Output the [X, Y] coordinate of the center of the cell containing the given text.  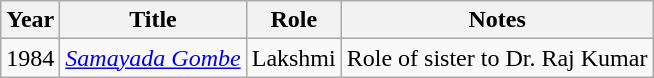
Role of sister to Dr. Raj Kumar [497, 58]
Notes [497, 20]
Role [294, 20]
Samayada Gombe [153, 58]
Year [30, 20]
Lakshmi [294, 58]
Title [153, 20]
1984 [30, 58]
